Find where the given text appears and provide that cell's center as [X, Y] coordinate. 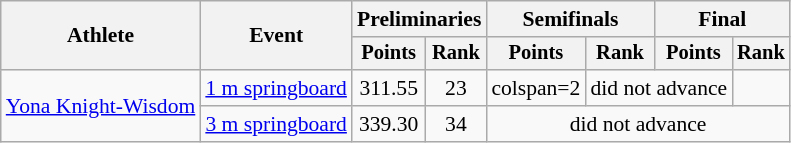
Athlete [101, 36]
Yona Knight-Wisdom [101, 106]
Preliminaries [419, 19]
3 m springboard [276, 124]
34 [456, 124]
23 [456, 88]
Final [722, 19]
Semifinals [570, 19]
colspan=2 [536, 88]
1 m springboard [276, 88]
311.55 [389, 88]
339.30 [389, 124]
Event [276, 36]
